From the cell containing the given text, extract its center point as (x, y) coordinate. 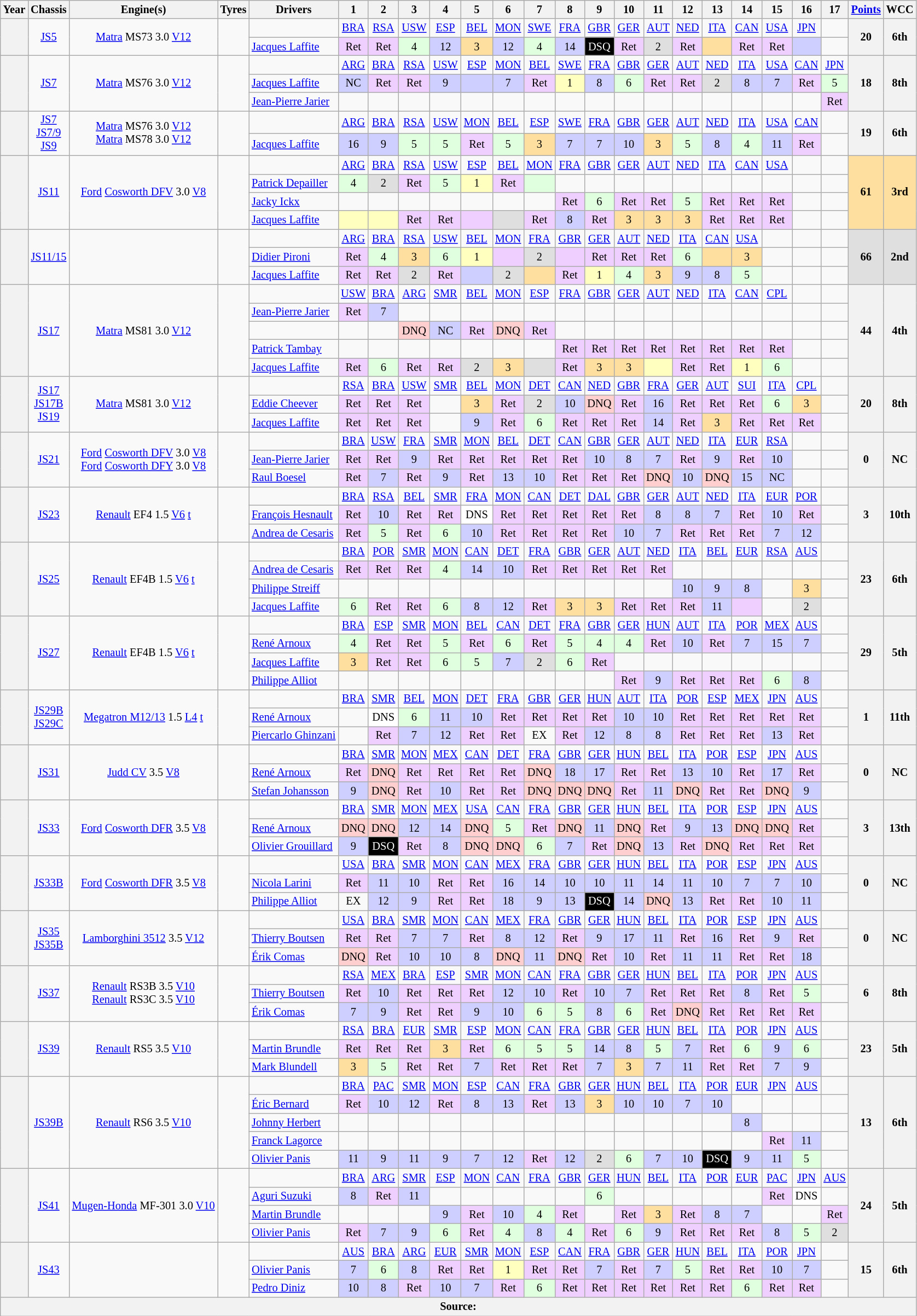
Olivier Grouillard (293, 846)
Mugen-Honda MF-301 3.0 V10 (143, 1205)
Eddie Cheever (293, 404)
Renault RS6 3.5 V10 (143, 1122)
Aguri Suzuki (293, 1196)
19 (866, 133)
DAL (599, 496)
Judd CV 3.5 V8 (143, 773)
24 (866, 1205)
Ford Cosworth DFV 3.0 V8 (143, 193)
JS5 (48, 37)
Megatron M12/13 1.5 L4 t (143, 717)
WCC (900, 9)
Points (866, 9)
JS39B (48, 1122)
Matra MS73 3.0 V12 (143, 37)
JS7 (48, 83)
JS11/15 (48, 257)
Pedro Diniz (293, 1288)
JS35JS35B (48, 938)
Patrick Tambay (293, 349)
Renault RS3B 3.5 V10Renault RS3C 3.5 V10 (143, 994)
JS41 (48, 1205)
Source: (458, 1307)
SUI (747, 386)
Year (14, 9)
Didier Pironi (293, 257)
10th (900, 514)
Philippe Streiff (293, 588)
JS11 (48, 193)
JS21 (48, 460)
Matra MS76 3.0 V12 (143, 83)
61 (866, 193)
JS17 (48, 331)
JS25 (48, 579)
JS27 (48, 652)
JS33 (48, 827)
Engine(s) (143, 9)
Chassis (48, 9)
Johnny Herbert (293, 1122)
Tyres (234, 9)
Drivers (293, 9)
JS33B (48, 883)
JS17JS17BJS19 (48, 404)
JS39 (48, 1048)
JS7JS7/9JS9 (48, 133)
Stefan Johansson (293, 791)
11th (900, 717)
Raul Boesel (293, 478)
JS23 (48, 514)
3rd (900, 193)
Nicola Larini (293, 883)
JS31 (48, 773)
Lamborghini 3512 3.5 V12 (143, 938)
Renault RS5 3.5 V10 (143, 1048)
JS37 (48, 994)
4th (900, 331)
66 (866, 257)
Ford Cosworth DFV 3.0 V8Ford Cosworth DFY 3.0 V8 (143, 460)
JS29BJS29C (48, 717)
44 (866, 331)
Franck Lagorce (293, 1141)
Mark Blundell (293, 1067)
JS43 (48, 1269)
Patrick Depailler (293, 183)
Renault EF4 1.5 V6 t (143, 514)
Piercarlo Ghinzani (293, 735)
Éric Bernard (293, 1104)
Jacky Ickx (293, 201)
François Hesnault (293, 514)
2nd (900, 257)
Matra MS76 3.0 V12Matra MS78 3.0 V12 (143, 133)
13th (900, 827)
29 (866, 652)
